Output the (x, y) coordinate of the center of the cell containing the given text.  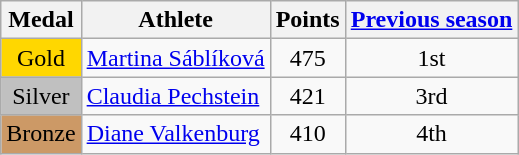
Silver (41, 96)
Athlete (176, 20)
Gold (41, 58)
475 (308, 58)
Medal (41, 20)
Previous season (432, 20)
Claudia Pechstein (176, 96)
1st (432, 58)
Martina Sáblíková (176, 58)
Points (308, 20)
Bronze (41, 134)
Diane Valkenburg (176, 134)
421 (308, 96)
3rd (432, 96)
4th (432, 134)
410 (308, 134)
